Scan for the cell matching the given text and deliver its (X, Y) coordinate at center. 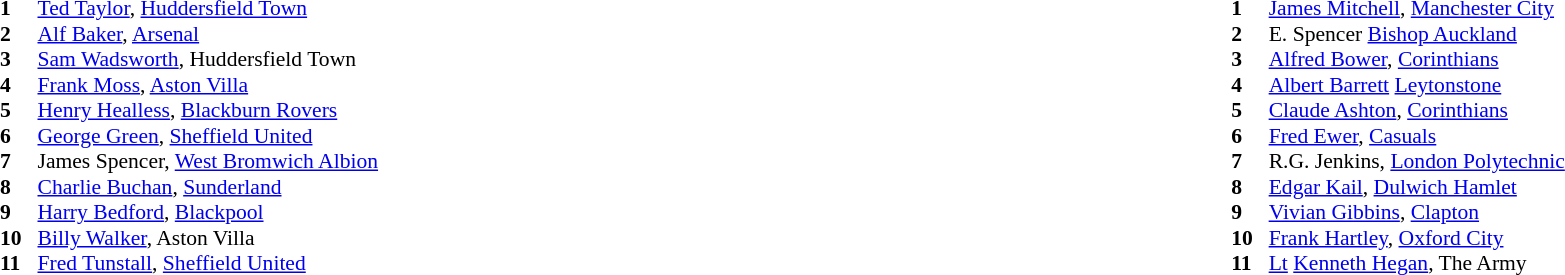
James Spencer, West Bromwich Albion (208, 161)
Frank Moss, Aston Villa (208, 85)
E. Spencer Bishop Auckland (1417, 34)
Billy Walker, Aston Villa (208, 238)
R.G. Jenkins, London Polytechnic (1417, 161)
Claude Ashton, Corinthians (1417, 111)
Albert Barrett Leytonstone (1417, 85)
Edgar Kail, Dulwich Hamlet (1417, 187)
Henry Healless, Blackburn Rovers (208, 111)
Alfred Bower, Corinthians (1417, 59)
Charlie Buchan, Sunderland (208, 187)
Harry Bedford, Blackpool (208, 213)
Frank Hartley, Oxford City (1417, 238)
Vivian Gibbins, Clapton (1417, 213)
Fred Ewer, Casuals (1417, 136)
Alf Baker, Arsenal (208, 34)
Sam Wadsworth, Huddersfield Town (208, 59)
George Green, Sheffield United (208, 136)
